Detect which cell encompasses the target text, then output its (X, Y) center coordinate. 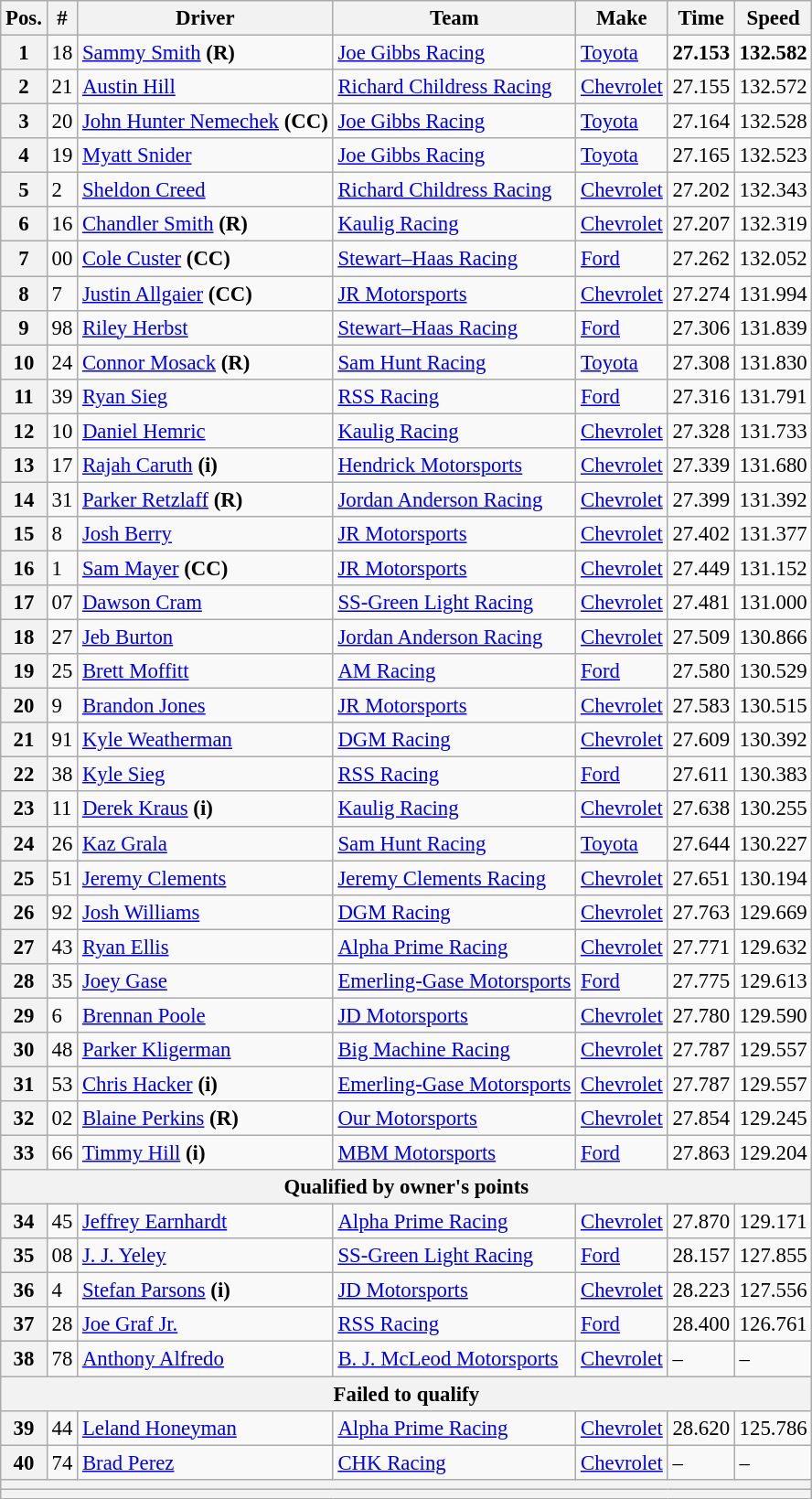
27.402 (700, 534)
Hendrick Motorsports (454, 466)
129.632 (774, 947)
27.449 (700, 568)
15 (24, 534)
131.000 (774, 603)
132.528 (774, 122)
132.052 (774, 259)
131.839 (774, 327)
27.207 (700, 224)
27.262 (700, 259)
27.780 (700, 1015)
Austin Hill (205, 87)
Joe Graf Jr. (205, 1325)
130.194 (774, 878)
92 (62, 912)
Chris Hacker (i) (205, 1084)
08 (62, 1256)
27.481 (700, 603)
Rajah Caruth (i) (205, 466)
27.155 (700, 87)
40 (24, 1462)
27.153 (700, 53)
132.572 (774, 87)
130.529 (774, 671)
Myatt Snider (205, 155)
27.274 (700, 294)
Justin Allgaier (CC) (205, 294)
Cole Custer (CC) (205, 259)
Ryan Sieg (205, 396)
13 (24, 466)
14 (24, 499)
129.204 (774, 1153)
127.855 (774, 1256)
29 (24, 1015)
32 (24, 1119)
B. J. McLeod Motorsports (454, 1359)
27.775 (700, 981)
Make (622, 18)
131.392 (774, 499)
Brandon Jones (205, 706)
Failed to qualify (406, 1394)
48 (62, 1050)
131.152 (774, 568)
CHK Racing (454, 1462)
36 (24, 1290)
28.400 (700, 1325)
129.590 (774, 1015)
27.854 (700, 1119)
51 (62, 878)
3 (24, 122)
129.171 (774, 1222)
91 (62, 740)
Leland Honeyman (205, 1428)
131.791 (774, 396)
132.523 (774, 155)
Anthony Alfredo (205, 1359)
Big Machine Racing (454, 1050)
Jeb Burton (205, 637)
Sammy Smith (R) (205, 53)
130.227 (774, 843)
129.245 (774, 1119)
27.339 (700, 466)
Jeremy Clements Racing (454, 878)
27.771 (700, 947)
129.669 (774, 912)
22 (24, 775)
Speed (774, 18)
27.870 (700, 1222)
27.399 (700, 499)
27.164 (700, 122)
27.651 (700, 878)
131.733 (774, 431)
5 (24, 190)
Brennan Poole (205, 1015)
30 (24, 1050)
J. J. Yeley (205, 1256)
28.157 (700, 1256)
78 (62, 1359)
28.223 (700, 1290)
27.763 (700, 912)
44 (62, 1428)
130.515 (774, 706)
12 (24, 431)
27.609 (700, 740)
126.761 (774, 1325)
02 (62, 1119)
37 (24, 1325)
34 (24, 1222)
27.316 (700, 396)
Jeremy Clements (205, 878)
Ryan Ellis (205, 947)
130.392 (774, 740)
Derek Kraus (i) (205, 809)
Riley Herbst (205, 327)
98 (62, 327)
125.786 (774, 1428)
07 (62, 603)
Jeffrey Earnhardt (205, 1222)
Timmy Hill (i) (205, 1153)
Pos. (24, 18)
Parker Retzlaff (R) (205, 499)
27.306 (700, 327)
27.583 (700, 706)
45 (62, 1222)
Driver (205, 18)
Time (700, 18)
Chandler Smith (R) (205, 224)
131.830 (774, 362)
Kyle Sieg (205, 775)
00 (62, 259)
129.613 (774, 981)
Brad Perez (205, 1462)
Stefan Parsons (i) (205, 1290)
27.308 (700, 362)
131.377 (774, 534)
John Hunter Nemechek (CC) (205, 122)
28.620 (700, 1428)
27.580 (700, 671)
27.328 (700, 431)
27.509 (700, 637)
Parker Kligerman (205, 1050)
132.343 (774, 190)
# (62, 18)
27.644 (700, 843)
130.255 (774, 809)
127.556 (774, 1290)
132.319 (774, 224)
Our Motorsports (454, 1119)
131.680 (774, 466)
43 (62, 947)
66 (62, 1153)
130.866 (774, 637)
Connor Mosack (R) (205, 362)
27.863 (700, 1153)
Josh Williams (205, 912)
53 (62, 1084)
Blaine Perkins (R) (205, 1119)
MBM Motorsports (454, 1153)
Joey Gase (205, 981)
74 (62, 1462)
Kyle Weatherman (205, 740)
27.638 (700, 809)
23 (24, 809)
27.611 (700, 775)
Team (454, 18)
132.582 (774, 53)
Josh Berry (205, 534)
33 (24, 1153)
27.202 (700, 190)
131.994 (774, 294)
Sheldon Creed (205, 190)
Qualified by owner's points (406, 1187)
130.383 (774, 775)
Sam Mayer (CC) (205, 568)
27.165 (700, 155)
Daniel Hemric (205, 431)
AM Racing (454, 671)
Brett Moffitt (205, 671)
Kaz Grala (205, 843)
Dawson Cram (205, 603)
